Output the [X, Y] coordinate of the center of the cell containing the given text.  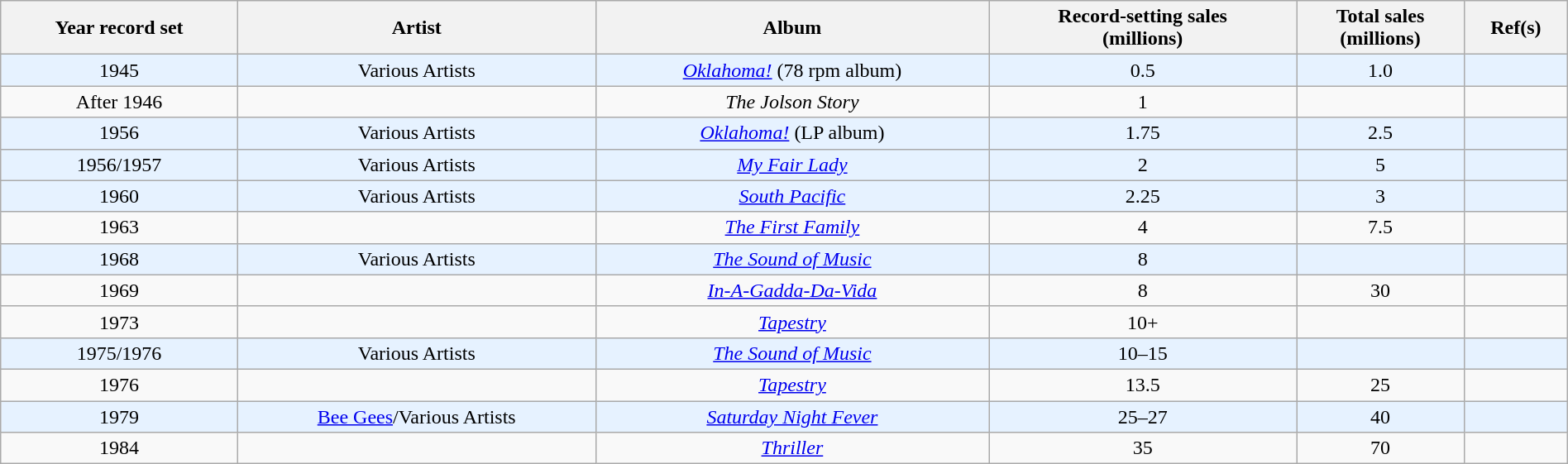
1956 [119, 133]
Oklahoma! (LP album) [792, 133]
70 [1381, 448]
The First Family [792, 227]
2.5 [1381, 133]
35 [1143, 448]
1969 [119, 290]
10+ [1143, 322]
3 [1381, 196]
South Pacific [792, 196]
13.5 [1143, 385]
Total sales(millions) [1381, 28]
5 [1381, 165]
1945 [119, 70]
1975/1976 [119, 353]
After 1946 [119, 102]
1979 [119, 416]
Year record set [119, 28]
1968 [119, 259]
40 [1381, 416]
10–15 [1143, 353]
Ref(s) [1515, 28]
2 [1143, 165]
1976 [119, 385]
1984 [119, 448]
25 [1381, 385]
0.5 [1143, 70]
1.0 [1381, 70]
Record-setting sales(millions) [1143, 28]
Bee Gees/Various Artists [417, 416]
Album [792, 28]
1 [1143, 102]
Thriller [792, 448]
7.5 [1381, 227]
25–27 [1143, 416]
1963 [119, 227]
4 [1143, 227]
1.75 [1143, 133]
2.25 [1143, 196]
30 [1381, 290]
1973 [119, 322]
Saturday Night Fever [792, 416]
1960 [119, 196]
In-A-Gadda-Da-Vida [792, 290]
Oklahoma! (78 rpm album) [792, 70]
The Jolson Story [792, 102]
Artist [417, 28]
1956/1957 [119, 165]
My Fair Lady [792, 165]
